For the text-containing cell, return its midpoint in [X, Y] coordinate format. 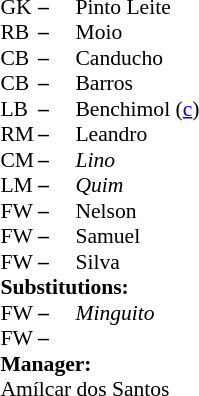
Silva [137, 262]
Minguito [137, 313]
Manager: [100, 364]
Samuel [137, 237]
Benchimol (c) [137, 109]
Moio [137, 33]
Quim [137, 185]
Canducho [137, 58]
LM [19, 185]
RM [19, 135]
Nelson [137, 211]
CM [19, 160]
Lino [137, 160]
Substitutions: [100, 287]
Barros [137, 83]
Leandro [137, 135]
RB [19, 33]
LB [19, 109]
